Search for the cell housing the specified text and yield its (X, Y) center coordinate. 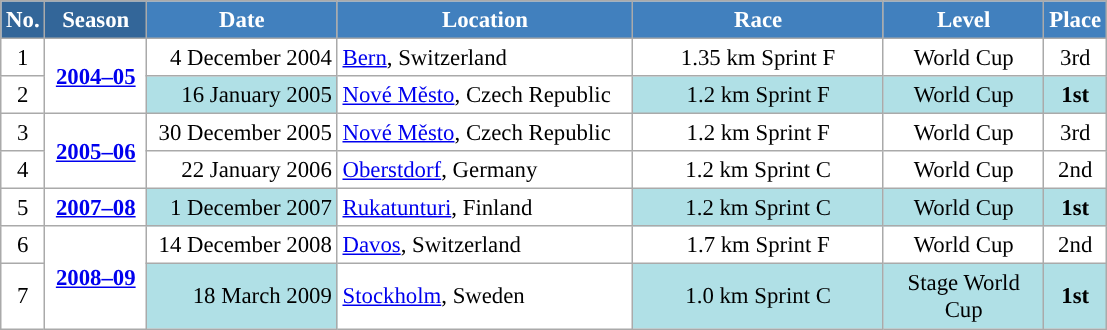
1 December 2007 (242, 208)
22 January 2006 (242, 170)
2008–09 (96, 277)
2 (23, 95)
2005–06 (96, 152)
Rukatunturi, Finland (485, 208)
Level (964, 20)
2004–05 (96, 76)
1.7 km Sprint F (758, 245)
1 (23, 58)
Season (96, 20)
1.0 km Sprint C (758, 296)
Location (485, 20)
5 (23, 208)
1.35 km Sprint F (758, 58)
Stockholm, Sweden (485, 296)
Oberstdorf, Germany (485, 170)
7 (23, 296)
4 December 2004 (242, 58)
14 December 2008 (242, 245)
Date (242, 20)
Race (758, 20)
Place (1075, 20)
Davos, Switzerland (485, 245)
3 (23, 133)
4 (23, 170)
Bern, Switzerland (485, 58)
2007–08 (96, 208)
18 March 2009 (242, 296)
16 January 2005 (242, 95)
30 December 2005 (242, 133)
No. (23, 20)
Stage World Cup (964, 296)
6 (23, 245)
